Capture the cell that displays the provided text and extract its [x, y] central coordinate. 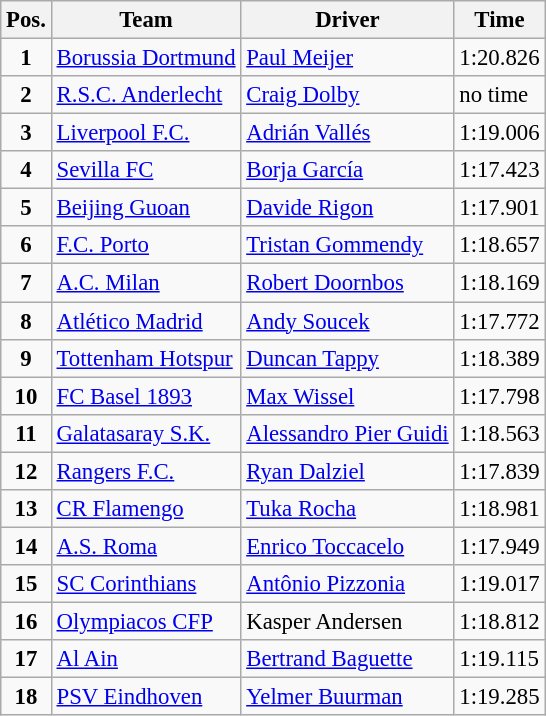
1:18.169 [500, 283]
1:17.798 [500, 396]
Antônio Pizzonia [348, 584]
Craig Dolby [348, 95]
Tuka Rocha [348, 509]
no time [500, 95]
1:19.285 [500, 697]
Beijing Guoan [146, 208]
5 [26, 208]
F.C. Porto [146, 245]
Borja García [348, 170]
1:18.812 [500, 621]
Time [500, 20]
Olympiacos CFP [146, 621]
Ryan Dalziel [348, 471]
1:18.981 [500, 509]
SC Corinthians [146, 584]
Kasper Andersen [348, 621]
10 [26, 396]
Liverpool F.C. [146, 133]
1:19.115 [500, 659]
Andy Soucek [348, 321]
11 [26, 433]
15 [26, 584]
14 [26, 546]
Enrico Toccacelo [348, 546]
FC Basel 1893 [146, 396]
Rangers F.C. [146, 471]
Team [146, 20]
Tristan Gommendy [348, 245]
Tottenham Hotspur [146, 358]
Pos. [26, 20]
16 [26, 621]
3 [26, 133]
1:19.006 [500, 133]
Davide Rigon [348, 208]
Sevilla FC [146, 170]
Galatasaray S.K. [146, 433]
A.S. Roma [146, 546]
1:17.949 [500, 546]
6 [26, 245]
Atlético Madrid [146, 321]
Alessandro Pier Guidi [348, 433]
Yelmer Buurman [348, 697]
1:17.901 [500, 208]
7 [26, 283]
PSV Eindhoven [146, 697]
1:20.826 [500, 58]
1:19.017 [500, 584]
Paul Meijer [348, 58]
CR Flamengo [146, 509]
Al Ain [146, 659]
4 [26, 170]
9 [26, 358]
Adrián Vallés [348, 133]
1:18.389 [500, 358]
2 [26, 95]
1:17.839 [500, 471]
Robert Doornbos [348, 283]
1:17.423 [500, 170]
A.C. Milan [146, 283]
1:18.657 [500, 245]
8 [26, 321]
1:17.772 [500, 321]
17 [26, 659]
1:18.563 [500, 433]
R.S.C. Anderlecht [146, 95]
Max Wissel [348, 396]
Bertrand Baguette [348, 659]
13 [26, 509]
Driver [348, 20]
Duncan Tappy [348, 358]
Borussia Dortmund [146, 58]
18 [26, 697]
1 [26, 58]
12 [26, 471]
